Return (X, Y) of the center of cell containing provided text 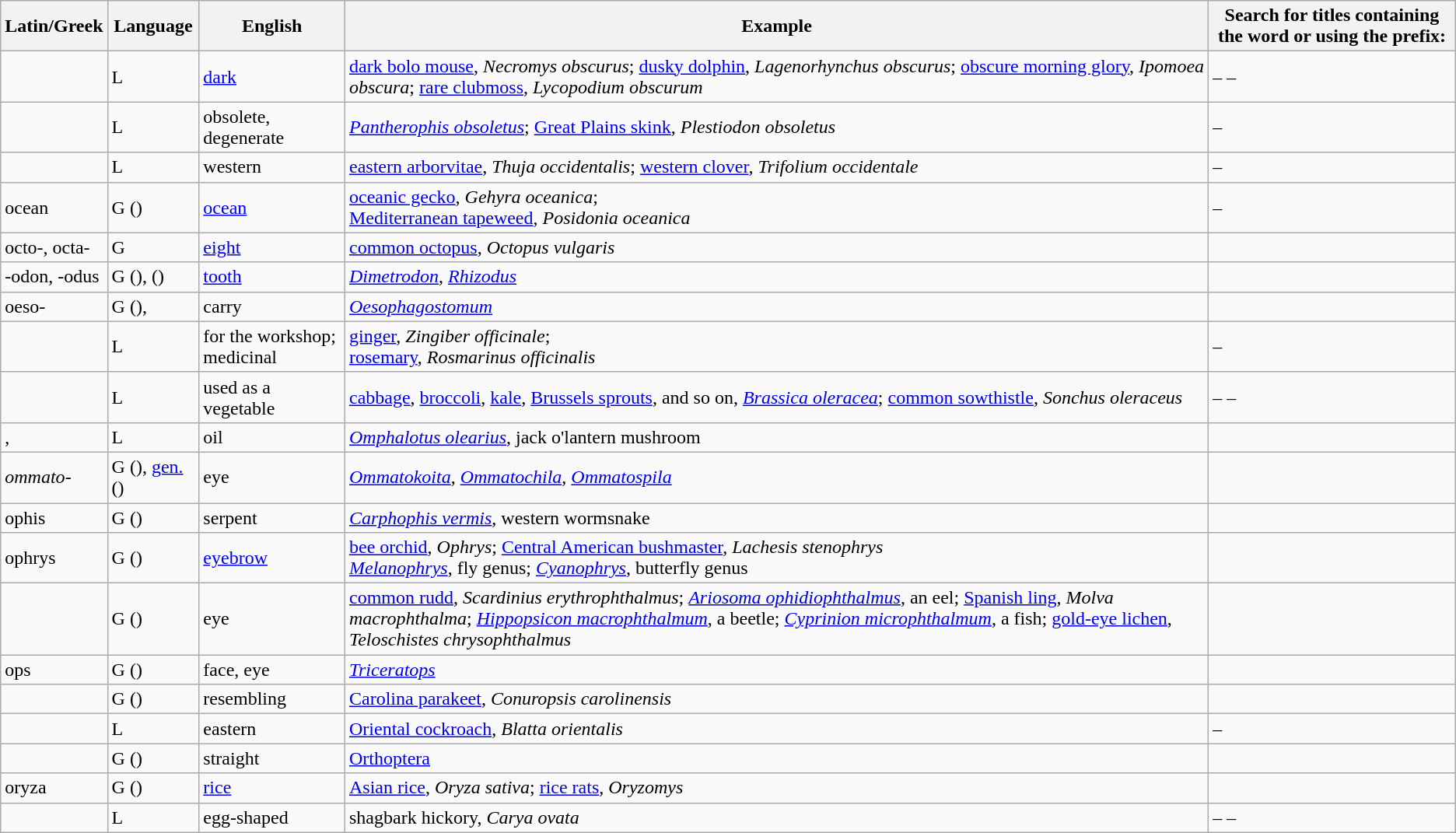
tooth (272, 277)
G (153, 247)
Pantherophis obsoletus; Great Plains skink, Plestiodon obsoletus (776, 128)
for the workshop; medicinal (272, 347)
, (54, 437)
ommato- (54, 478)
Oesophagostomum (776, 306)
oeso- (54, 306)
Latin/Greek (54, 26)
Example (776, 26)
rice (272, 788)
ginger, Zingiber officinale;rosemary, Rosmarinus officinalis (776, 347)
eight (272, 247)
Carphophis vermis, western wormsnake (776, 517)
Oriental cockroach, Blatta orientalis (776, 729)
Orthoptera (776, 758)
Ommatokoita, Ommatochila, Ommatospila (776, 478)
bee orchid, Ophrys; Central American bushmaster, Lachesis stenophrys Melanophrys, fly genus; Cyanophrys, butterfly genus (776, 558)
Asian rice, Oryza sativa; rice rats, Oryzomys (776, 788)
Search for titles containing the word or using the prefix: (1332, 26)
western (272, 167)
Dimetrodon, Rhizodus (776, 277)
Triceratops (776, 670)
face, eye (272, 670)
common octopus, Octopus vulgaris (776, 247)
carry (272, 306)
oceanic gecko, Gehyra oceanica;Mediterranean tapeweed, Posidonia oceanica (776, 207)
eyebrow (272, 558)
oil (272, 437)
shagbark hickory, Carya ovata (776, 817)
eastern (272, 729)
cabbage, broccoli, kale, Brussels sprouts, and so on, Brassica oleracea; common sowthistle, Sonchus oleraceus (776, 397)
serpent (272, 517)
ophrys (54, 558)
Omphalotus olearius, jack o'lantern mushroom (776, 437)
ops (54, 670)
English (272, 26)
obsolete, degenerate (272, 128)
G (), (153, 306)
Carolina parakeet, Conuropsis carolinensis (776, 699)
Language (153, 26)
ophis (54, 517)
dark (272, 76)
G (), () (153, 277)
resembling (272, 699)
straight (272, 758)
G (), gen. () (153, 478)
eastern arborvitae, Thuja occidentalis; western clover, Trifolium occidentale (776, 167)
used as a vegetable (272, 397)
octo-, octa- (54, 247)
-odon, -odus (54, 277)
egg-shaped (272, 817)
oryza (54, 788)
